Determine the (x, y) coordinate at the center of the cell enclosing the given text.  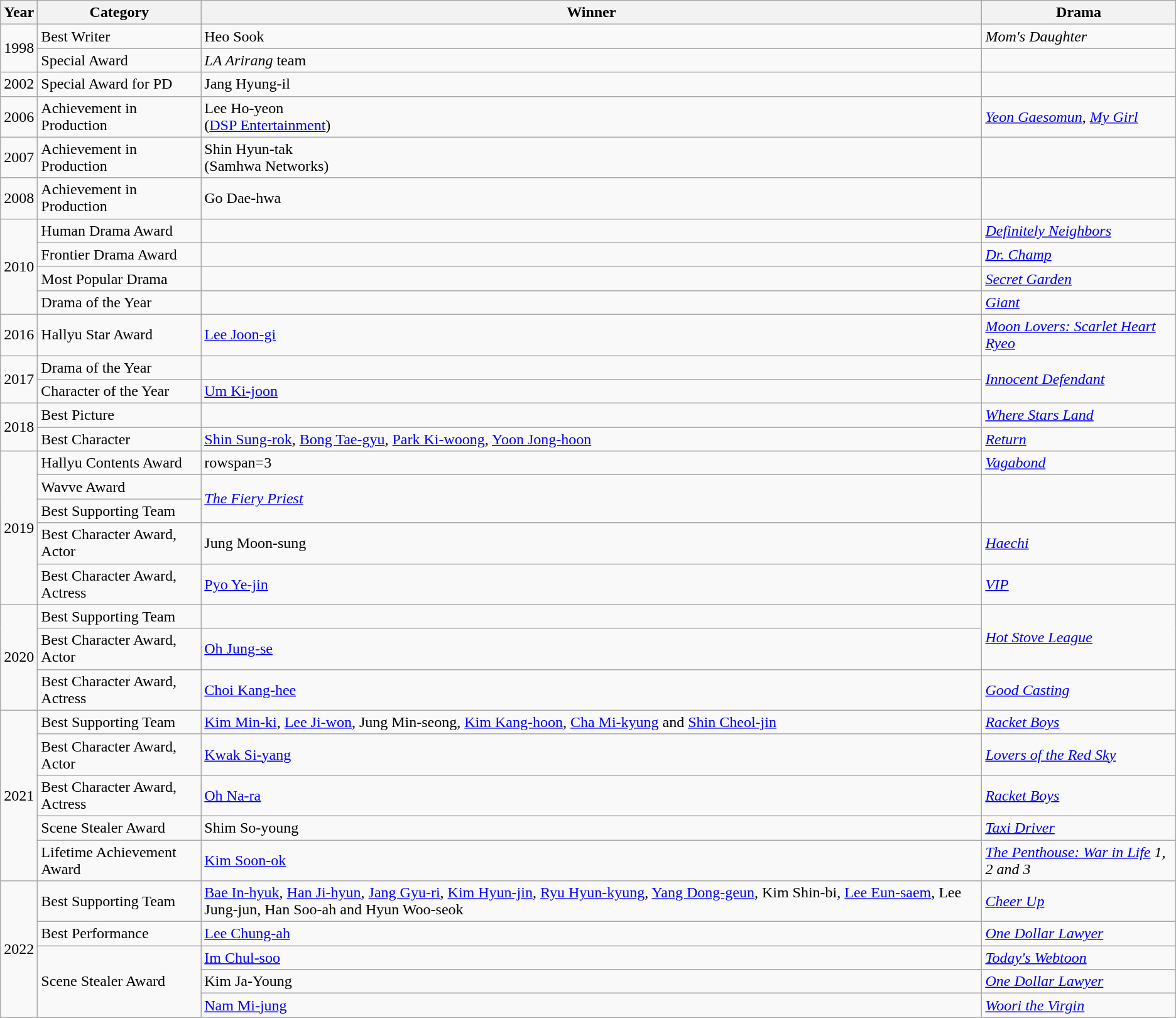
2008 (19, 199)
Um Ki-joon (592, 391)
Lifetime Achievement Award (119, 860)
Drama (1079, 13)
Lee Ho-yeon (DSP Entertainment) (592, 117)
Innocent Defendant (1079, 380)
1998 (19, 48)
Giant (1079, 302)
Dr. Champ (1079, 255)
Choi Kang-hee (592, 690)
Lee Chung-ah (592, 934)
2002 (19, 84)
Character of the Year (119, 391)
rowspan=3 (592, 463)
Special Award for PD (119, 84)
Kim Ja-Young (592, 982)
Return (1079, 439)
Special Award (119, 60)
2020 (19, 657)
Shim So-young (592, 828)
Jung Moon-sung (592, 543)
Mom's Daughter (1079, 36)
Wavve Award (119, 487)
Go Dae-hwa (592, 199)
Frontier Drama Award (119, 255)
Human Drama Award (119, 231)
LA Arirang team (592, 60)
2018 (19, 427)
Hot Stove League (1079, 637)
Kwak Si-yang (592, 754)
Jang Hyung-il (592, 84)
Shin Sung-rok, Bong Tae-gyu, Park Ki-woong, Yoon Jong-hoon (592, 439)
2022 (19, 949)
Today's Webtoon (1079, 958)
Lovers of the Red Sky (1079, 754)
Year (19, 13)
Im Chul-soo (592, 958)
Category (119, 13)
Good Casting (1079, 690)
2021 (19, 796)
Best Writer (119, 36)
Definitely Neighbors (1079, 231)
2010 (19, 266)
Woori the Virgin (1079, 1005)
2019 (19, 528)
Oh Jung-se (592, 649)
Where Stars Land (1079, 415)
Hallyu Contents Award (119, 463)
Vagabond (1079, 463)
2006 (19, 117)
2007 (19, 157)
Moon Lovers: Scarlet Heart Ryeo (1079, 334)
Kim Min-ki, Lee Ji-won, Jung Min-seong, Kim Kang-hoon, Cha Mi-kyung and Shin Cheol-jin (592, 722)
Yeon Gaesomun, My Girl (1079, 117)
The Fiery Priest (592, 499)
Nam Mi-jung (592, 1005)
Best Picture (119, 415)
Shin Hyun-tak (Samhwa Networks) (592, 157)
Secret Garden (1079, 278)
Pyo Ye-jin (592, 584)
Most Popular Drama (119, 278)
Heo Sook (592, 36)
2017 (19, 380)
Oh Na-ra (592, 796)
VIP (1079, 584)
Kim Soon-ok (592, 860)
Cheer Up (1079, 901)
2016 (19, 334)
Hallyu Star Award (119, 334)
Best Character (119, 439)
Taxi Driver (1079, 828)
Lee Joon-gi (592, 334)
Best Performance (119, 934)
Haechi (1079, 543)
The Penthouse: War in Life 1, 2 and 3 (1079, 860)
Winner (592, 13)
